Locate the cell with the specified text and output its (X, Y) center coordinate. 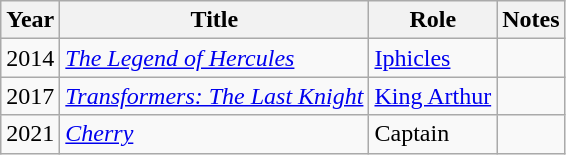
Year (30, 20)
The Legend of Hercules (214, 58)
2014 (30, 58)
2017 (30, 96)
Cherry (214, 134)
2021 (30, 134)
Role (433, 20)
King Arthur (433, 96)
Notes (531, 20)
Captain (433, 134)
Title (214, 20)
Transformers: The Last Knight (214, 96)
Iphicles (433, 58)
